Find where the given text appears and provide that cell's center as (X, Y) coordinate. 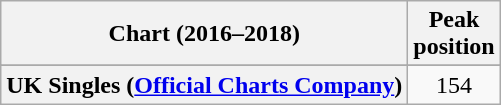
UK Singles (Official Charts Company) (204, 85)
154 (454, 85)
Peak position (454, 34)
Chart (2016–2018) (204, 34)
